For the text-containing cell, return its midpoint in (X, Y) coordinate format. 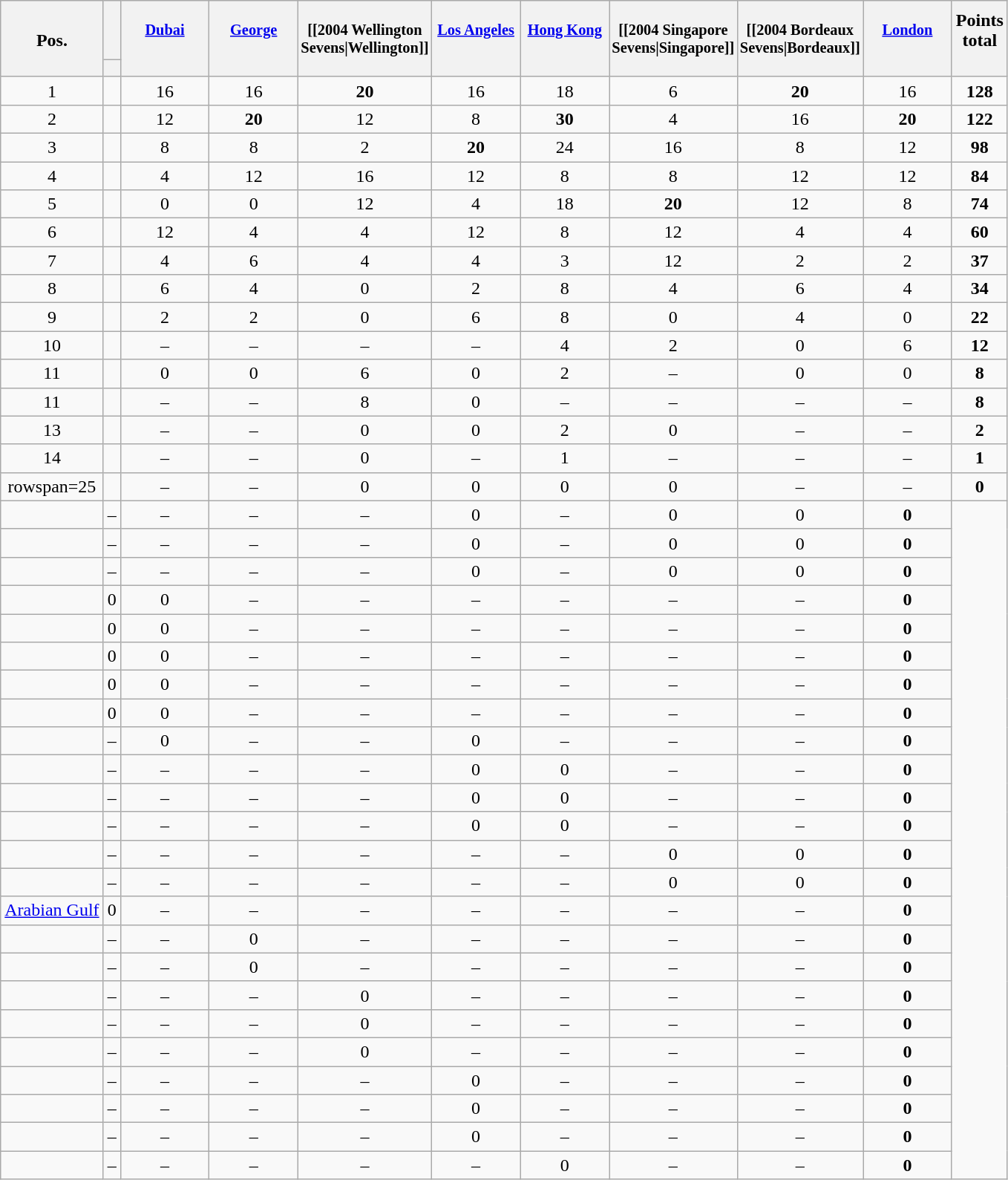
14 (52, 458)
rowspan=25 (52, 486)
[[2004 Singapore Sevens|Singapore]] (673, 30)
9 (52, 317)
Pos. (52, 30)
22 (980, 317)
Dubai (165, 30)
[[2004 Wellington Sevens|Wellington]] (365, 30)
5 (52, 204)
13 (52, 430)
30 (565, 119)
[[2004 Bordeaux Sevens|Bordeaux]] (800, 30)
34 (980, 289)
7 (52, 261)
122 (980, 119)
Pointstotal (980, 30)
84 (980, 176)
Hong Kong (565, 30)
Arabian Gulf (52, 910)
37 (980, 261)
Los Angeles (476, 30)
London (908, 30)
60 (980, 232)
George (254, 30)
24 (565, 147)
74 (980, 204)
128 (980, 91)
98 (980, 147)
10 (52, 345)
